Return [x, y] of the center of cell containing provided text 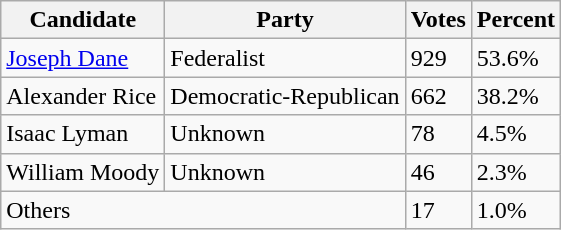
Democratic-Republican [285, 96]
Isaac Lyman [83, 134]
1.0% [516, 210]
662 [438, 96]
2.3% [516, 172]
Federalist [285, 58]
William Moody [83, 172]
Party [285, 20]
Alexander Rice [83, 96]
Votes [438, 20]
929 [438, 58]
53.6% [516, 58]
17 [438, 210]
Others [203, 210]
Joseph Dane [83, 58]
Percent [516, 20]
78 [438, 134]
4.5% [516, 134]
Candidate [83, 20]
38.2% [516, 96]
46 [438, 172]
